Detect which cell encompasses the target text, then output its [X, Y] center coordinate. 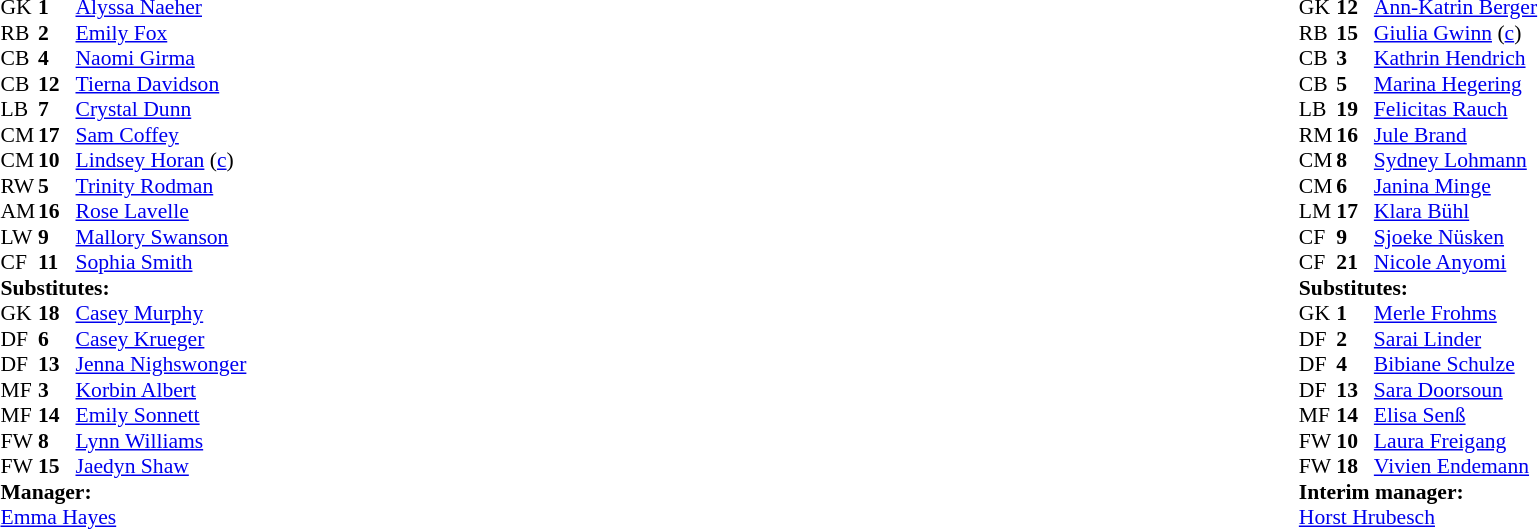
Merle Frohms [1456, 313]
Crystal Dunn [162, 109]
Jule Brand [1456, 135]
Tierna Davidson [162, 84]
Sydney Lohmann [1456, 161]
12 [57, 84]
Sophia Smith [162, 263]
RW [19, 186]
Kathrin Hendrich [1456, 59]
Casey Krueger [162, 339]
Sam Coffey [162, 135]
Lynn Williams [162, 441]
11 [57, 263]
Lindsey Horan (c) [162, 161]
Giulia Gwinn (c) [1456, 33]
Marina Hegering [1456, 84]
Vivien Endemann [1456, 467]
RM [1318, 135]
19 [1355, 109]
Manager: [123, 492]
Klara Bühl [1456, 211]
Casey Murphy [162, 313]
Korbin Albert [162, 390]
21 [1355, 263]
Jaedyn Shaw [162, 467]
AM [19, 211]
Interim manager: [1418, 492]
7 [57, 109]
Trinity Rodman [162, 186]
Sarai Linder [1456, 339]
Sara Doorsoun [1456, 390]
Jenna Nighswonger [162, 365]
Elisa Senß [1456, 415]
1 [1355, 313]
LM [1318, 211]
Laura Freigang [1456, 441]
Rose Lavelle [162, 211]
Janina Minge [1456, 186]
Emily Sonnett [162, 415]
Sjoeke Nüsken [1456, 237]
Felicitas Rauch [1456, 109]
LW [19, 237]
Naomi Girma [162, 59]
Emily Fox [162, 33]
Nicole Anyomi [1456, 263]
Bibiane Schulze [1456, 365]
Mallory Swanson [162, 237]
